From the cell containing the given text, extract its center point as [x, y] coordinate. 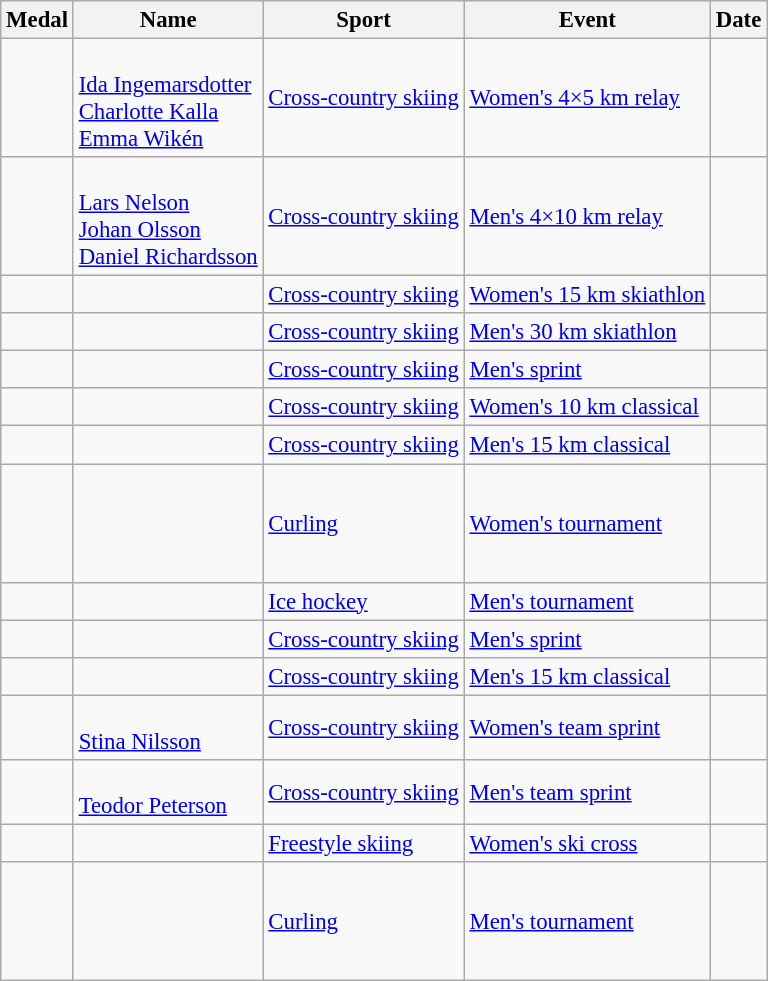
Freestyle skiing [364, 843]
Event [587, 20]
Teodor Peterson [168, 792]
Men's 30 km skiathlon [587, 332]
Name [168, 20]
Sport [364, 20]
Men's team sprint [587, 792]
Ida IngemarsdotterCharlotte KallaEmma Wikén [168, 98]
Women's tournament [587, 524]
Women's team sprint [587, 728]
Men's 4×10 km relay [587, 216]
Date [738, 20]
Women's ski cross [587, 843]
Women's 10 km classical [587, 407]
Women's 15 km skiathlon [587, 295]
Ice hockey [364, 601]
Stina Nilsson [168, 728]
Medal [38, 20]
Women's 4×5 km relay [587, 98]
Lars NelsonJohan OlssonDaniel Richardsson [168, 216]
